Identify which cell holds the provided text, then report its [X, Y] central coordinate. 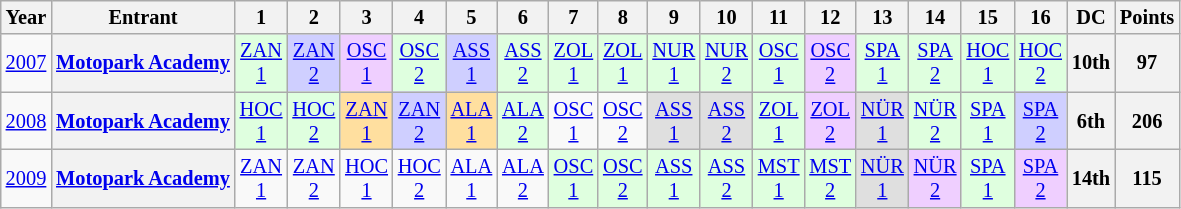
15 [988, 17]
DC [1091, 17]
6th [1091, 121]
Entrant [143, 17]
8 [622, 17]
NUR2 [726, 63]
206 [1147, 121]
Points [1147, 17]
4 [420, 17]
10th [1091, 63]
ZOL2 [830, 121]
2 [314, 17]
7 [574, 17]
97 [1147, 63]
2008 [26, 121]
13 [882, 17]
115 [1147, 178]
Year [26, 17]
NUR1 [674, 63]
12 [830, 17]
1 [262, 17]
9 [674, 17]
14th [1091, 178]
MST1 [779, 178]
10 [726, 17]
16 [1040, 17]
11 [779, 17]
2009 [26, 178]
3 [366, 17]
2007 [26, 63]
6 [523, 17]
5 [472, 17]
14 [936, 17]
MST2 [830, 178]
